Capture the cell that displays the provided text and extract its [x, y] central coordinate. 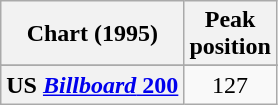
Chart (1995) [92, 34]
127 [230, 85]
Peakposition [230, 34]
US Billboard 200 [92, 85]
